Scan for the cell matching the given text and deliver its [x, y] coordinate at center. 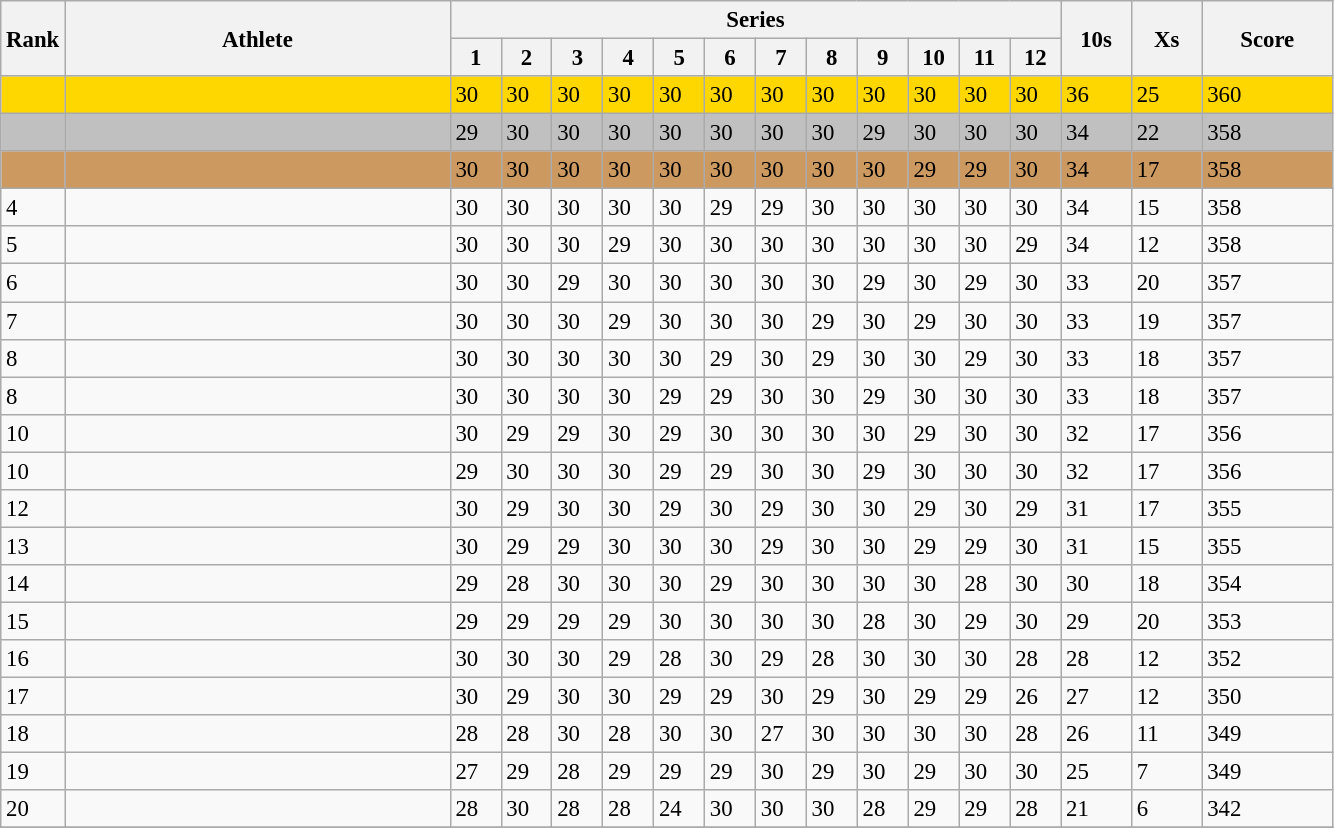
Athlete [258, 38]
24 [680, 809]
21 [1096, 809]
9 [882, 58]
350 [1268, 697]
10s [1096, 38]
Series [756, 20]
342 [1268, 809]
3 [578, 58]
353 [1268, 621]
13 [33, 546]
Score [1268, 38]
36 [1096, 95]
360 [1268, 95]
16 [33, 659]
352 [1268, 659]
Xs [1166, 38]
2 [526, 58]
22 [1166, 133]
14 [33, 584]
1 [476, 58]
Rank [33, 38]
354 [1268, 584]
